Capture the cell that displays the provided text and extract its [X, Y] central coordinate. 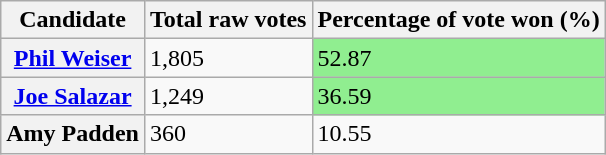
52.87 [458, 58]
Joe Salazar [73, 96]
Percentage of vote won (%) [458, 20]
Total raw votes [228, 20]
Candidate [73, 20]
Amy Padden [73, 134]
36.59 [458, 96]
10.55 [458, 134]
Phil Weiser [73, 58]
360 [228, 134]
1,805 [228, 58]
1,249 [228, 96]
